Scan for the cell matching the given text and deliver its [X, Y] coordinate at center. 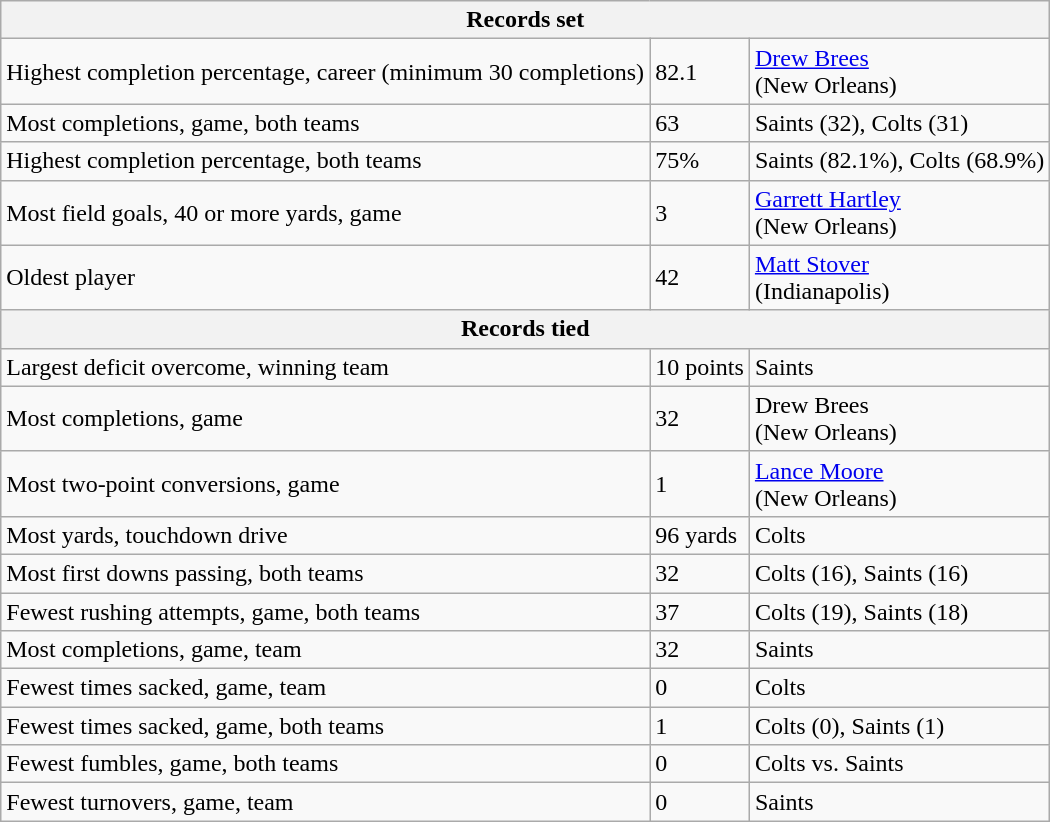
Highest completion percentage, career (minimum 30 completions) [326, 72]
75% [700, 161]
Fewest turnovers, game, team [326, 802]
Most first downs passing, both teams [326, 573]
Colts vs. Saints [899, 764]
Most field goals, 40 or more yards, game [326, 212]
82.1 [700, 72]
3 [700, 212]
Oldest player [326, 278]
Fewest times sacked, game, team [326, 688]
42 [700, 278]
Colts (16), Saints (16) [899, 573]
Most yards, touchdown drive [326, 535]
96 yards [700, 535]
Records tied [526, 329]
Fewest rushing attempts, game, both teams [326, 611]
Most completions, game [326, 418]
Garrett Hartley(New Orleans) [899, 212]
Matt Stover(Indianapolis) [899, 278]
Highest completion percentage, both teams [326, 161]
Most completions, game, team [326, 650]
10 points [700, 367]
Saints (82.1%), Colts (68.9%) [899, 161]
Colts (19), Saints (18) [899, 611]
Lance Moore(New Orleans) [899, 484]
Largest deficit overcome, winning team [326, 367]
Most two-point conversions, game [326, 484]
37 [700, 611]
Most completions, game, both teams [326, 123]
63 [700, 123]
Fewest fumbles, game, both teams [326, 764]
Saints (32), Colts (31) [899, 123]
Colts (0), Saints (1) [899, 726]
Fewest times sacked, game, both teams [326, 726]
Records set [526, 20]
